Capture the cell that displays the provided text and extract its [x, y] central coordinate. 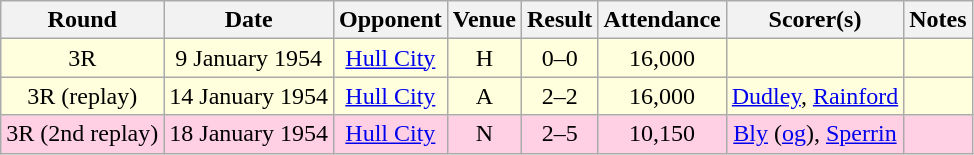
A [484, 96]
N [484, 134]
9 January 1954 [249, 58]
14 January 1954 [249, 96]
0–0 [559, 58]
Scorer(s) [814, 20]
Round [82, 20]
3R (replay) [82, 96]
18 January 1954 [249, 134]
Date [249, 20]
Opponent [390, 20]
2–2 [559, 96]
Notes [938, 20]
2–5 [559, 134]
10,150 [662, 134]
3R (2nd replay) [82, 134]
Bly (og), Sperrin [814, 134]
H [484, 58]
Dudley, Rainford [814, 96]
3R [82, 58]
Result [559, 20]
Venue [484, 20]
Attendance [662, 20]
